Identify which cell holds the provided text, then report its [x, y] central coordinate. 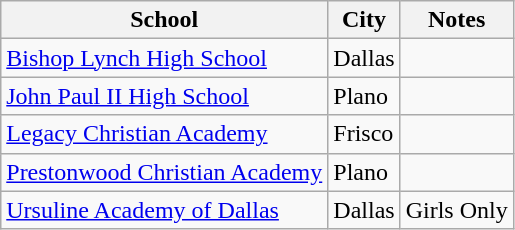
John Paul II High School [164, 96]
Ursuline Academy of Dallas [164, 210]
School [164, 20]
Legacy Christian Academy [164, 134]
City [364, 20]
Notes [456, 20]
Girls Only [456, 210]
Frisco [364, 134]
Bishop Lynch High School [164, 58]
Prestonwood Christian Academy [164, 172]
